Provide the (x, y) coordinate of the cell's center where the given text is located.  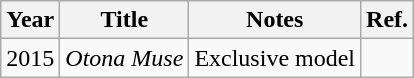
Year (30, 20)
Exclusive model (275, 58)
Notes (275, 20)
Title (124, 20)
Otona Muse (124, 58)
Ref. (388, 20)
2015 (30, 58)
